Output the (X, Y) coordinate of the center of the cell containing the given text.  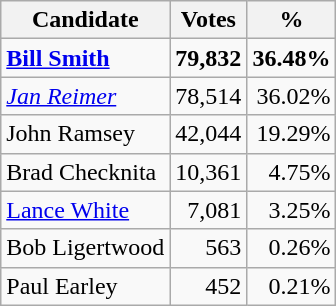
Bill Smith (86, 58)
Paul Earley (86, 286)
452 (208, 286)
Lance White (86, 210)
Bob Ligertwood (86, 248)
John Ramsey (86, 134)
3.25% (292, 210)
% (292, 20)
4.75% (292, 172)
Votes (208, 20)
36.02% (292, 96)
79,832 (208, 58)
78,514 (208, 96)
563 (208, 248)
0.26% (292, 248)
42,044 (208, 134)
0.21% (292, 286)
Brad Checknita (86, 172)
Candidate (86, 20)
7,081 (208, 210)
10,361 (208, 172)
Jan Reimer (86, 96)
36.48% (292, 58)
19.29% (292, 134)
